Output the (x, y) coordinate of the center of the cell containing the given text.  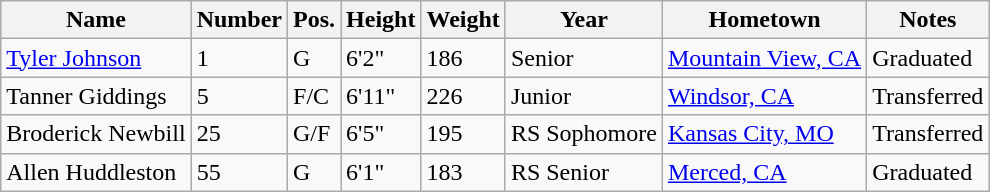
226 (463, 96)
Windsor, CA (764, 96)
6'2" (381, 58)
55 (239, 172)
1 (239, 58)
Broderick Newbill (96, 134)
RS Sophomore (584, 134)
186 (463, 58)
Tyler Johnson (96, 58)
5 (239, 96)
Kansas City, MO (764, 134)
Hometown (764, 20)
6'5" (381, 134)
25 (239, 134)
Tanner Giddings (96, 96)
195 (463, 134)
Number (239, 20)
Weight (463, 20)
G/F (314, 134)
Name (96, 20)
Pos. (314, 20)
Notes (928, 20)
Senior (584, 58)
F/C (314, 96)
6'1" (381, 172)
Year (584, 20)
Mountain View, CA (764, 58)
183 (463, 172)
Merced, CA (764, 172)
RS Senior (584, 172)
Allen Huddleston (96, 172)
Height (381, 20)
6'11" (381, 96)
Junior (584, 96)
